Pinpoint the cell where the given text exists, returning its [X, Y] midpoint coordinate. 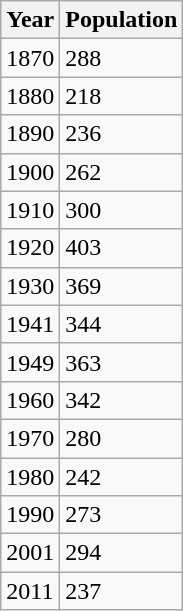
1900 [30, 172]
369 [122, 286]
1980 [30, 477]
344 [122, 324]
1920 [30, 248]
1870 [30, 58]
Population [122, 20]
237 [122, 591]
403 [122, 248]
Year [30, 20]
342 [122, 400]
262 [122, 172]
294 [122, 553]
1960 [30, 400]
1890 [30, 134]
1949 [30, 362]
218 [122, 96]
1930 [30, 286]
242 [122, 477]
300 [122, 210]
1970 [30, 438]
2011 [30, 591]
236 [122, 134]
1941 [30, 324]
1910 [30, 210]
288 [122, 58]
363 [122, 362]
1990 [30, 515]
2001 [30, 553]
280 [122, 438]
273 [122, 515]
1880 [30, 96]
